Output the [x, y] coordinate of the center of the cell containing the given text.  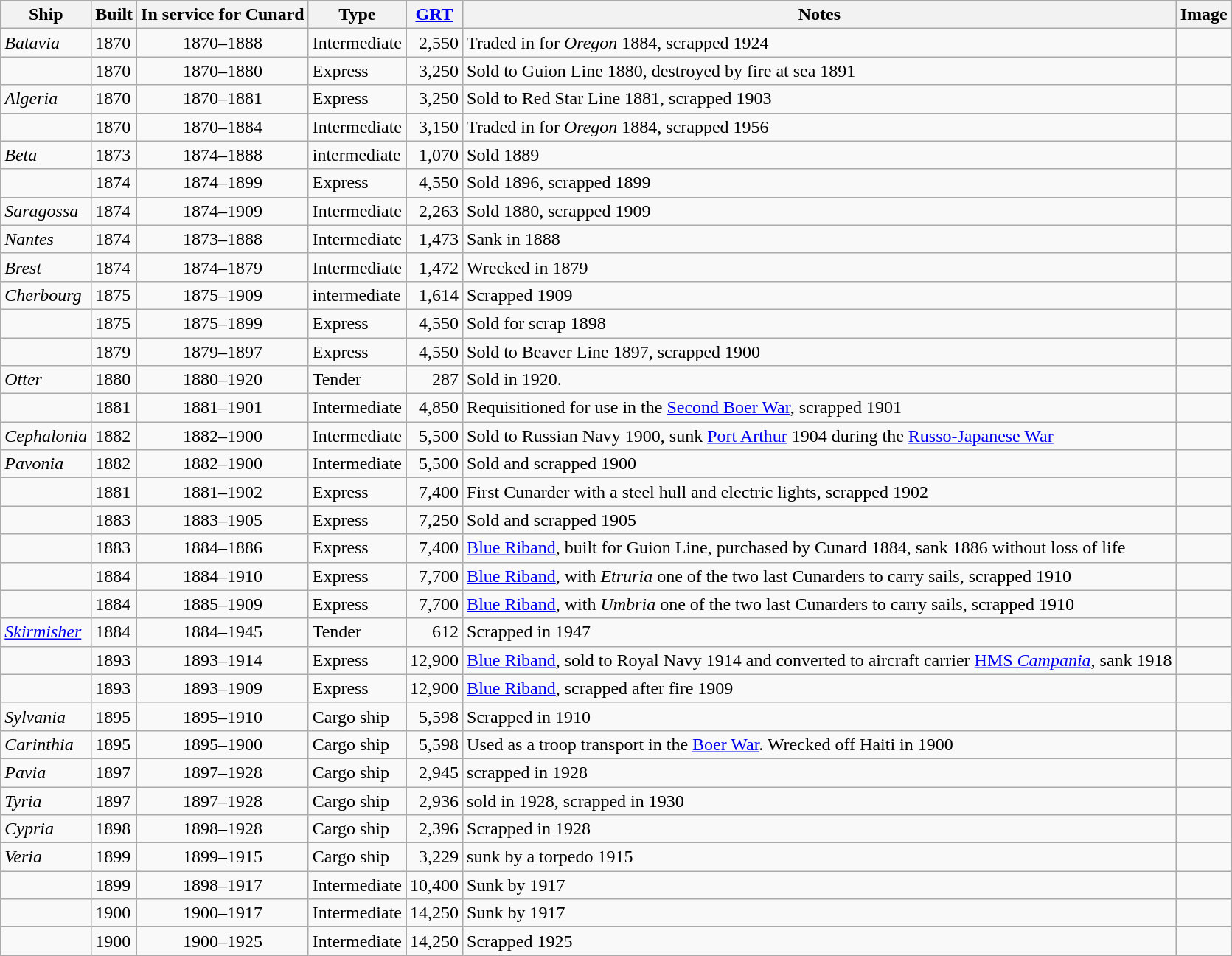
2,945 [435, 772]
1883–1905 [223, 520]
Algeria [46, 99]
7,250 [435, 520]
3,150 [435, 127]
Sold to Guion Line 1880, destroyed by fire at sea 1891 [820, 71]
Type [357, 15]
Wrecked in 1879 [820, 267]
1874–1909 [223, 211]
2,396 [435, 829]
1,070 [435, 155]
scrapped in 1928 [820, 772]
1881–1902 [223, 492]
Sold to Beaver Line 1897, scrapped 1900 [820, 352]
Pavia [46, 772]
1,473 [435, 239]
Used as a troop transport in the Boer War. Wrecked off Haiti in 1900 [820, 744]
1,472 [435, 267]
Carinthia [46, 744]
1874–1879 [223, 267]
Sold 1896, scrapped 1899 [820, 183]
Ship [46, 15]
Cephalonia [46, 436]
1895–1910 [223, 716]
Scrapped 1909 [820, 295]
Brest [46, 267]
1884–1886 [223, 548]
1879–1897 [223, 352]
Sold to Russian Navy 1900, sunk Port Arthur 1904 during the Russo-Japanese War [820, 436]
Sold 1880, scrapped 1909 [820, 211]
Scrapped in 1947 [820, 632]
2,550 [435, 43]
2,263 [435, 211]
10,400 [435, 885]
1875–1899 [223, 323]
1893–1909 [223, 688]
Sold to Red Star Line 1881, scrapped 1903 [820, 99]
1884–1910 [223, 576]
Blue Riband, built for Guion Line, purchased by Cunard 1884, sank 1886 without loss of life [820, 548]
2,936 [435, 800]
1885–1909 [223, 604]
Cherbourg [46, 295]
1893–1914 [223, 660]
Sold 1889 [820, 155]
Sold and scrapped 1900 [820, 464]
Traded in for Oregon 1884, scrapped 1924 [820, 43]
1870–1888 [223, 43]
1875–1909 [223, 295]
Batavia [46, 43]
1873 [114, 155]
Built [114, 15]
Otter [46, 380]
In service for Cunard [223, 15]
Sold and scrapped 1905 [820, 520]
1874–1899 [223, 183]
Sylvania [46, 716]
Blue Riband, with Etruria one of the two last Cunarders to carry sails, scrapped 1910 [820, 576]
1879 [114, 352]
4,850 [435, 408]
1898–1928 [223, 829]
First Cunarder with a steel hull and electric lights, scrapped 1902 [820, 492]
1881–1901 [223, 408]
287 [435, 380]
Blue Riband, scrapped after fire 1909 [820, 688]
Sank in 1888 [820, 239]
1880 [114, 380]
1899–1915 [223, 857]
Requisitioned for use in the Second Boer War, scrapped 1901 [820, 408]
1870–1884 [223, 127]
1884–1945 [223, 632]
Scrapped 1925 [820, 941]
Sold for scrap 1898 [820, 323]
1895–1900 [223, 744]
Veria [46, 857]
Tyria [46, 800]
Nantes [46, 239]
Beta [46, 155]
1898–1917 [223, 885]
Image [1203, 15]
1880–1920 [223, 380]
sunk by a torpedo 1915 [820, 857]
1870–1881 [223, 99]
1900–1917 [223, 913]
Saragossa [46, 211]
Notes [820, 15]
1898 [114, 829]
Scrapped in 1928 [820, 829]
Traded in for Oregon 1884, scrapped 1956 [820, 127]
Sold in 1920. [820, 380]
1874–1888 [223, 155]
Scrapped in 1910 [820, 716]
sold in 1928, scrapped in 1930 [820, 800]
Blue Riband, with Umbria one of the two last Cunarders to carry sails, scrapped 1910 [820, 604]
1873–1888 [223, 239]
1,614 [435, 295]
1870–1880 [223, 71]
Cypria [46, 829]
3,229 [435, 857]
Skirmisher [46, 632]
1900–1925 [223, 941]
612 [435, 632]
Pavonia [46, 464]
Blue Riband, sold to Royal Navy 1914 and converted to aircraft carrier HMS Campania, sank 1918 [820, 660]
GRT [435, 15]
